Identify which cell holds the provided text, then report its (x, y) central coordinate. 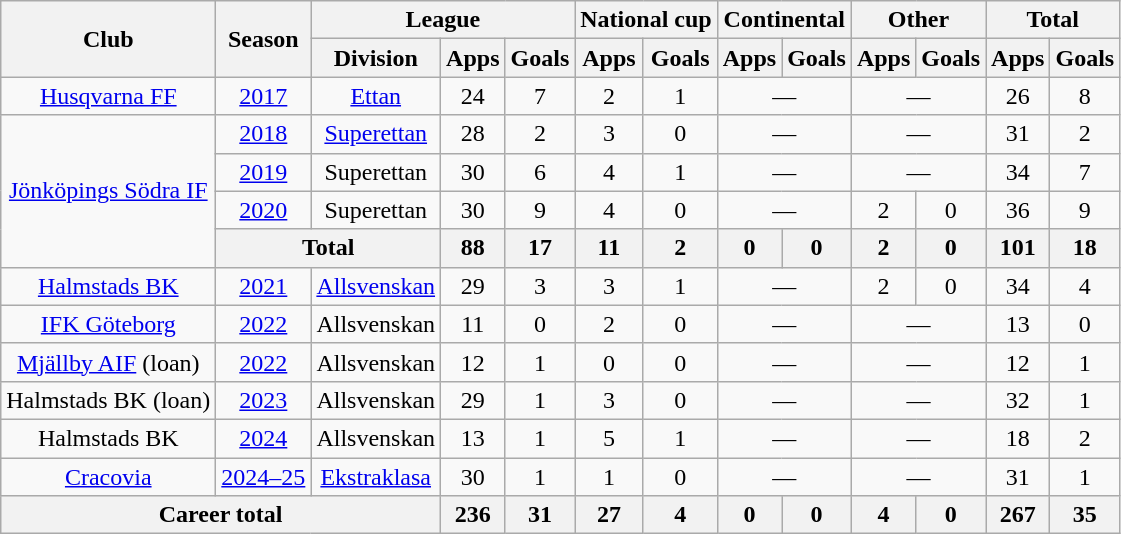
2018 (264, 134)
National cup (646, 20)
IFK Göteborg (108, 324)
32 (1018, 400)
2023 (264, 400)
24 (473, 96)
2020 (264, 210)
36 (1018, 210)
Division (376, 58)
Mjällby AIF (loan) (108, 362)
88 (473, 248)
Cracovia (108, 477)
101 (1018, 248)
236 (473, 515)
Career total (221, 515)
Husqvarna FF (108, 96)
Season (264, 39)
Continental (784, 20)
2017 (264, 96)
8 (1085, 96)
28 (473, 134)
17 (540, 248)
Jönköpings Södra IF (108, 191)
267 (1018, 515)
35 (1085, 515)
6 (540, 172)
League (443, 20)
2021 (264, 286)
27 (609, 515)
Ekstraklasa (376, 477)
Ettan (376, 96)
2024–25 (264, 477)
Other (918, 20)
2024 (264, 438)
Club (108, 39)
26 (1018, 96)
Halmstads BK (loan) (108, 400)
2019 (264, 172)
5 (609, 438)
